Return the (X, Y) coordinate for the center point of the cell that contains the specified text.  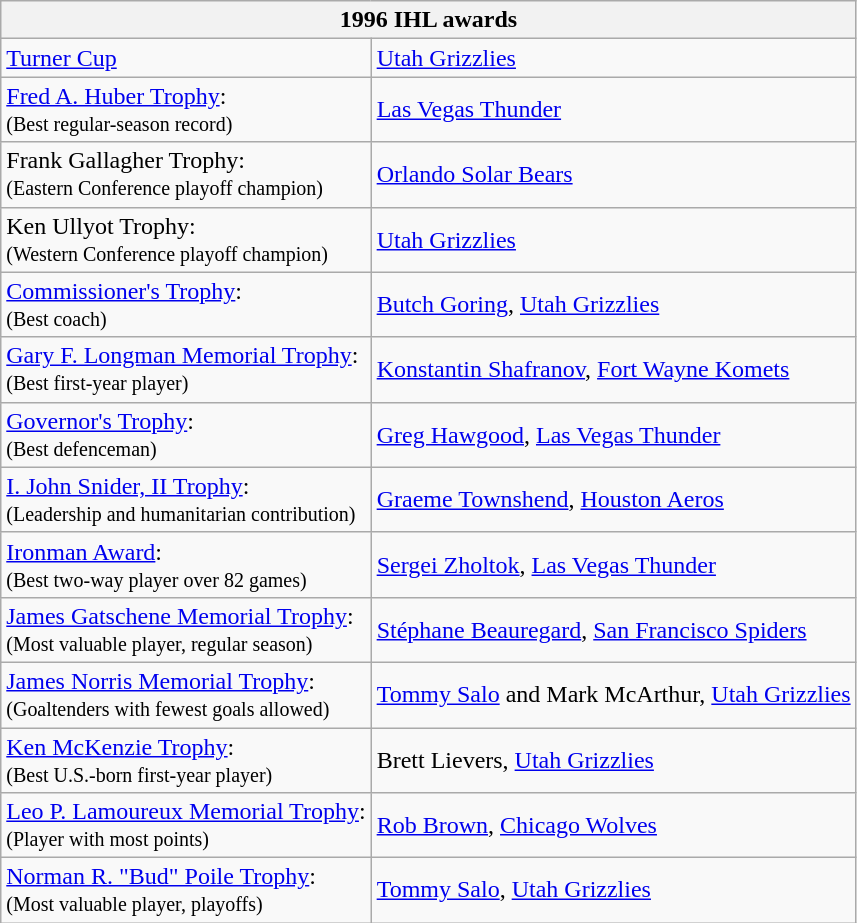
Tommy Salo and Mark McArthur, Utah Grizzlies (614, 694)
Leo P. Lamoureux Memorial Trophy:(Player with most points) (186, 826)
Norman R. "Bud" Poile Trophy:(Most valuable player, playoffs) (186, 890)
Butch Goring, Utah Grizzlies (614, 304)
Ken Ullyot Trophy: (Western Conference playoff champion) (186, 240)
Stéphane Beauregard, San Francisco Spiders (614, 630)
Brett Lievers, Utah Grizzlies (614, 760)
Frank Gallagher Trophy:(Eastern Conference playoff champion) (186, 174)
Ironman Award:(Best two-way player over 82 games) (186, 564)
Graeme Townshend, Houston Aeros (614, 500)
Fred A. Huber Trophy:(Best regular-season record) (186, 110)
Orlando Solar Bears (614, 174)
Turner Cup (186, 58)
Greg Hawgood, Las Vegas Thunder (614, 434)
Commissioner's Trophy:(Best coach) (186, 304)
Ken McKenzie Trophy:(Best U.S.-born first-year player) (186, 760)
Governor's Trophy:(Best defenceman) (186, 434)
Konstantin Shafranov, Fort Wayne Komets (614, 370)
James Gatschene Memorial Trophy:(Most valuable player, regular season) (186, 630)
Las Vegas Thunder (614, 110)
Rob Brown, Chicago Wolves (614, 826)
Sergei Zholtok, Las Vegas Thunder (614, 564)
I. John Snider, II Trophy:(Leadership and humanitarian contribution) (186, 500)
Tommy Salo, Utah Grizzlies (614, 890)
James Norris Memorial Trophy:(Goaltenders with fewest goals allowed) (186, 694)
1996 IHL awards (428, 20)
Gary F. Longman Memorial Trophy:(Best first-year player) (186, 370)
